Search for the cell housing the specified text and yield its [x, y] center coordinate. 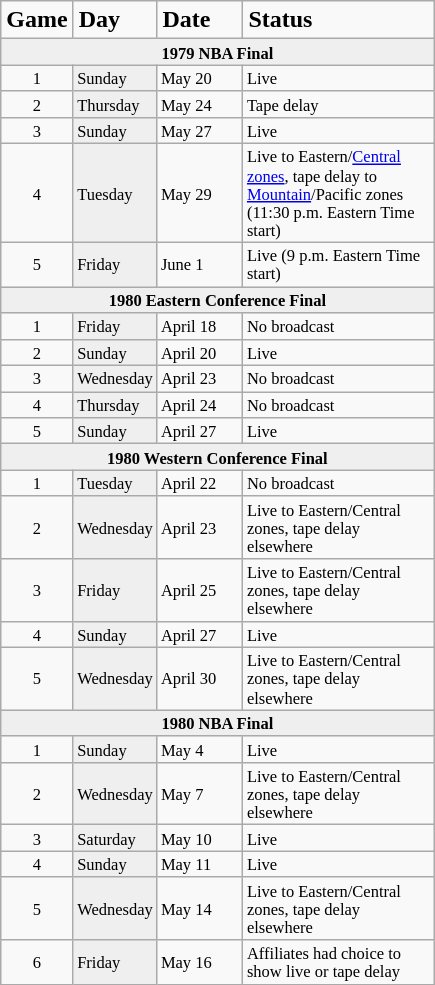
May 14 [200, 908]
Live (9 p.m. Eastern Time start) [338, 264]
May 29 [200, 194]
May 4 [200, 749]
1980 Eastern Conference Final [218, 300]
June 1 [200, 264]
Status [338, 20]
Game [37, 20]
May 7 [200, 793]
May 27 [200, 130]
April 22 [200, 483]
May 16 [200, 962]
April 20 [200, 352]
Affiliates had choice to show live or tape delay [338, 962]
April 30 [200, 679]
April 25 [200, 590]
May 24 [200, 104]
1980 Western Conference Final [218, 457]
Date [200, 20]
April 18 [200, 326]
April 24 [200, 405]
6 [37, 962]
1980 NBA Final [218, 723]
May 11 [200, 864]
Live to Eastern/Central zones, tape delay to Mountain/Pacific zones (11:30 p.m. Eastern Time start) [338, 194]
Day [115, 20]
1979 NBA Final [218, 52]
May 20 [200, 78]
Saturday [115, 838]
May 10 [200, 838]
Tape delay [338, 104]
